From the cell containing the given text, extract its center point as [x, y] coordinate. 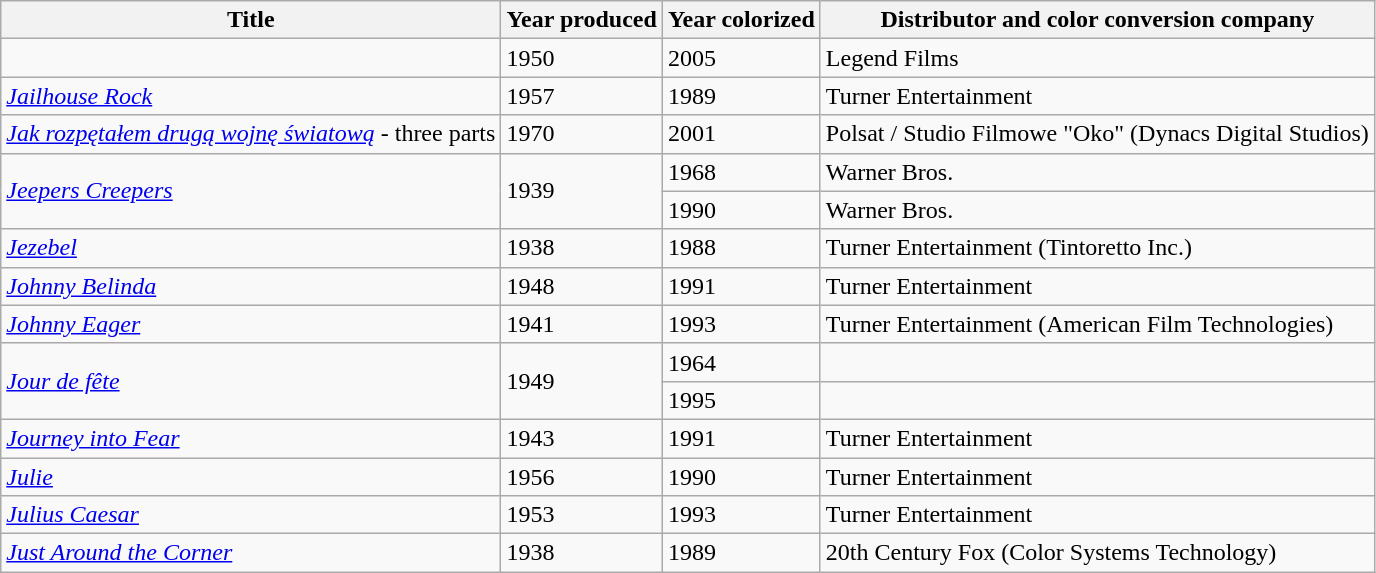
Year colorized [741, 20]
Distributor and color conversion company [1097, 20]
2005 [741, 58]
1956 [582, 477]
Jour de fête [251, 381]
1943 [582, 438]
Jezebel [251, 248]
Polsat / Studio Filmowe "Oko" (Dynacs Digital Studios) [1097, 134]
Title [251, 20]
1949 [582, 381]
Johnny Belinda [251, 286]
Turner Entertainment (American Film Technologies) [1097, 324]
Johnny Eager [251, 324]
Jailhouse Rock [251, 96]
Journey into Fear [251, 438]
1968 [741, 172]
1948 [582, 286]
20th Century Fox (Color Systems Technology) [1097, 553]
Jeepers Creepers [251, 191]
2001 [741, 134]
1941 [582, 324]
Julius Caesar [251, 515]
Legend Films [1097, 58]
1970 [582, 134]
Just Around the Corner [251, 553]
Turner Entertainment (Tintoretto Inc.) [1097, 248]
Jak rozpętałem drugą wojnę światową - three parts [251, 134]
1939 [582, 191]
1957 [582, 96]
Year produced [582, 20]
Julie [251, 477]
1964 [741, 362]
1953 [582, 515]
1988 [741, 248]
1950 [582, 58]
1995 [741, 400]
